Detect which cell encompasses the target text, then output its [X, Y] center coordinate. 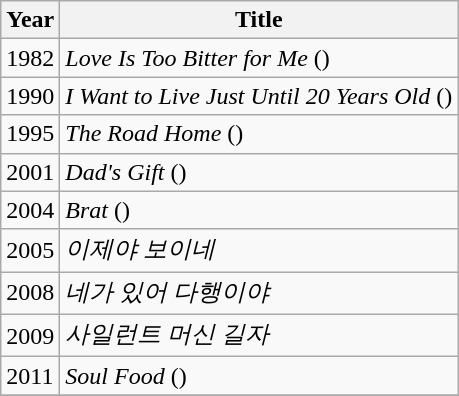
1990 [30, 96]
사일런트 머신 길자 [259, 336]
1982 [30, 58]
2004 [30, 210]
1995 [30, 134]
2001 [30, 172]
Soul Food () [259, 376]
이제야 보이네 [259, 250]
Dad's Gift () [259, 172]
The Road Home () [259, 134]
Brat () [259, 210]
I Want to Live Just Until 20 Years Old () [259, 96]
네가 있어 다행이야 [259, 294]
2011 [30, 376]
2005 [30, 250]
Love Is Too Bitter for Me () [259, 58]
2008 [30, 294]
Title [259, 20]
Year [30, 20]
2009 [30, 336]
